Scan for the cell matching the given text and deliver its [X, Y] coordinate at center. 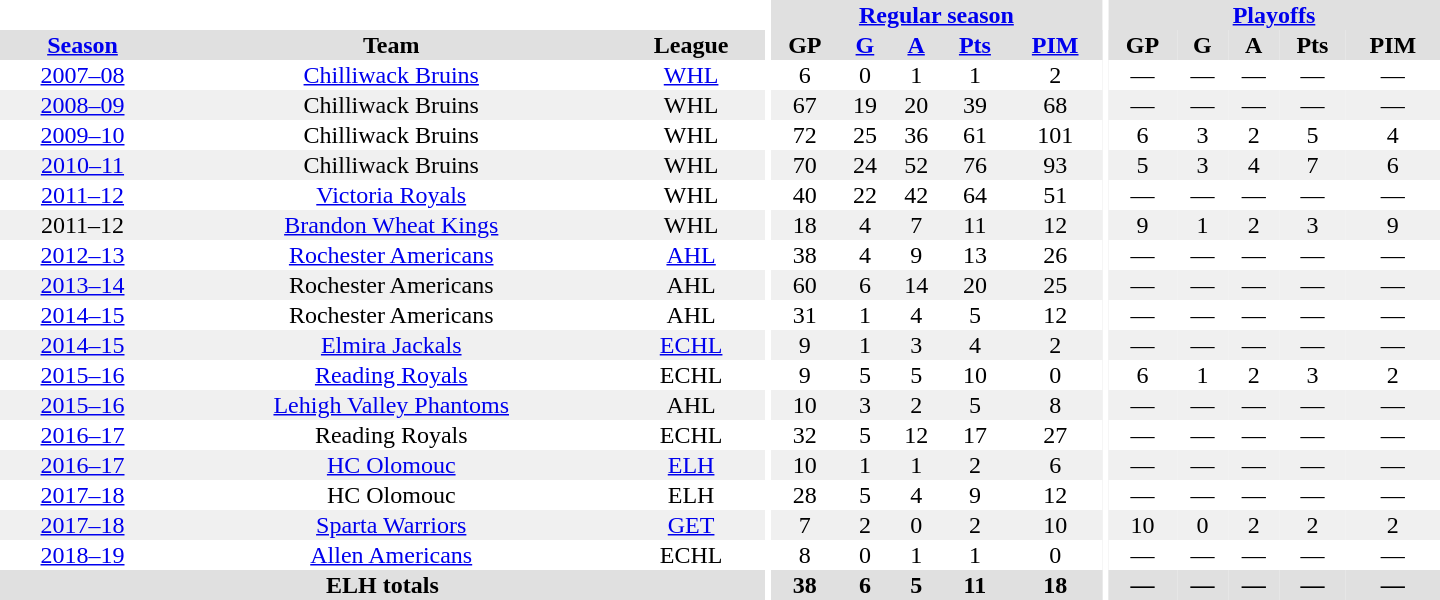
Victoria Royals [391, 195]
Playoffs [1274, 15]
42 [916, 195]
17 [975, 435]
28 [804, 495]
19 [864, 105]
2009–10 [82, 135]
Lehigh Valley Phantoms [391, 405]
22 [864, 195]
Elmira Jackals [391, 345]
2008–09 [82, 105]
League [690, 45]
GET [690, 525]
51 [1055, 195]
76 [975, 165]
60 [804, 285]
36 [916, 135]
Regular season [936, 15]
61 [975, 135]
72 [804, 135]
101 [1055, 135]
70 [804, 165]
32 [804, 435]
Brandon Wheat Kings [391, 225]
64 [975, 195]
68 [1055, 105]
Allen Americans [391, 555]
Season [82, 45]
2018–19 [82, 555]
Sparta Warriors [391, 525]
39 [975, 105]
24 [864, 165]
2012–13 [82, 255]
13 [975, 255]
31 [804, 315]
Team [391, 45]
67 [804, 105]
ELH totals [382, 585]
2010–11 [82, 165]
52 [916, 165]
93 [1055, 165]
40 [804, 195]
2013–14 [82, 285]
2007–08 [82, 75]
27 [1055, 435]
26 [1055, 255]
14 [916, 285]
